Locate the cell with the specified text and output its (X, Y) center coordinate. 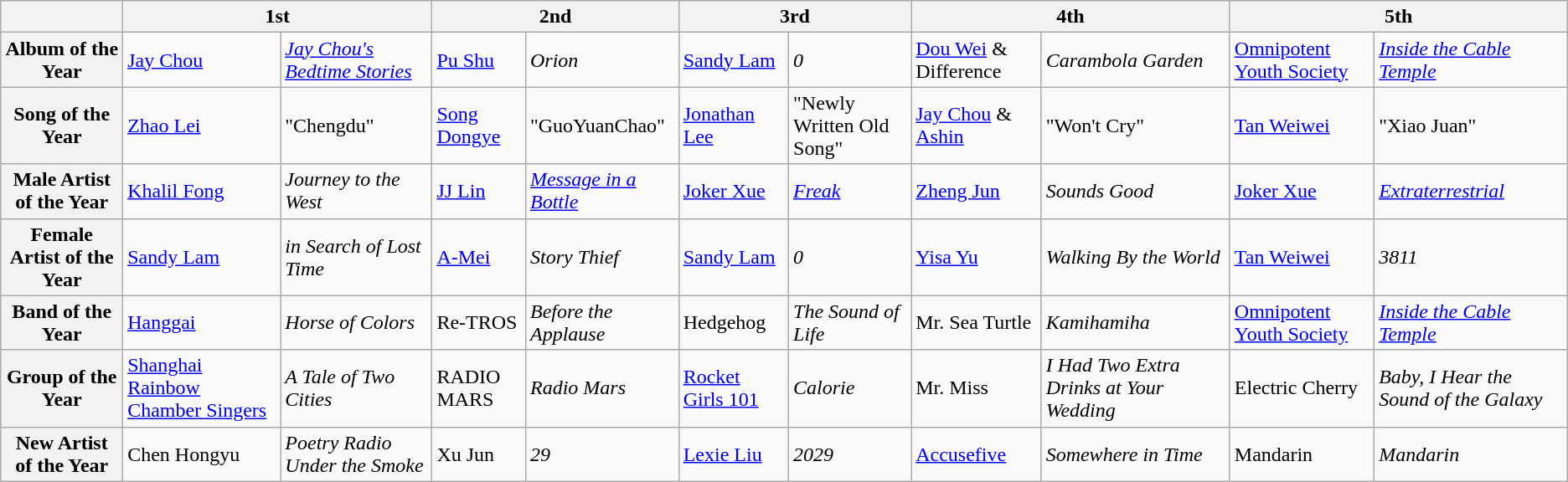
Chen Hongyu (202, 454)
Pu Shu (479, 60)
Jonathan Lee (734, 126)
Journey to the West (357, 191)
A Tale of Two Cities (357, 388)
Zheng Jun (977, 191)
"Xiao Juan" (1471, 126)
Male Artist of the Year (62, 191)
Rocket Girls 101 (734, 388)
Walking By the World (1136, 257)
Lexie Liu (734, 454)
Calorie (850, 388)
Horse of Colors (357, 323)
Kamihamiha (1136, 323)
Zhao Lei (202, 126)
"Chengdu" (357, 126)
I Had Two Extra Drinks at Your Wedding (1136, 388)
JJ Lin (479, 191)
Story Thief (601, 257)
Shanghai Rainbow Chamber Singers (202, 388)
Song Dongye (479, 126)
Carambola Garden (1136, 60)
"Won't Cry" (1136, 126)
Album of the Year (62, 60)
2nd (555, 17)
Hedgehog (734, 323)
Somewhere in Time (1136, 454)
Jay Chou's Bedtime Stories (357, 60)
The Sound of Life (850, 323)
Before the Applause (601, 323)
3811 (1471, 257)
Baby, I Hear the Sound of the Galaxy (1471, 388)
3rd (795, 17)
Message in a Bottle (601, 191)
New Artist of the Year (62, 454)
2029 (850, 454)
in Search of Lost Time (357, 257)
Orion (601, 60)
Sounds Good (1136, 191)
RADIO MARS (479, 388)
Dou Wei & Difference (977, 60)
Hanggai (202, 323)
Song of the Year (62, 126)
Khalil Fong (202, 191)
Yisa Yu (977, 257)
Re-TROS (479, 323)
Group of the Year (62, 388)
1st (278, 17)
Female Artist of the Year (62, 257)
Extraterrestrial (1471, 191)
Mr. Sea Turtle (977, 323)
Xu Jun (479, 454)
Jay Chou (202, 60)
Band of the Year (62, 323)
Radio Mars (601, 388)
29 (601, 454)
Freak (850, 191)
Electric Cherry (1302, 388)
"Newly Written Old Song" (850, 126)
5th (1399, 17)
Mr. Miss (977, 388)
Jay Chou & Ashin (977, 126)
Poetry Radio Under the Smoke (357, 454)
"GuoYuanChao" (601, 126)
Accusefive (977, 454)
4th (1070, 17)
A-Mei (479, 257)
